Output the [x, y] coordinate of the center of the cell containing the given text.  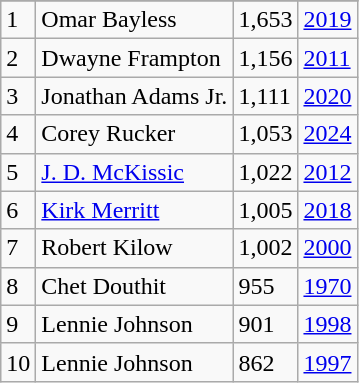
955 [266, 286]
2000 [328, 248]
2 [18, 58]
Chet Douthit [134, 286]
9 [18, 324]
2024 [328, 134]
3 [18, 96]
J. D. McKissic [134, 172]
5 [18, 172]
Jonathan Adams Jr. [134, 96]
1,022 [266, 172]
1 [18, 20]
2011 [328, 58]
4 [18, 134]
Corey Rucker [134, 134]
Robert Kilow [134, 248]
Dwayne Frampton [134, 58]
2020 [328, 96]
1,653 [266, 20]
1,156 [266, 58]
1,111 [266, 96]
2018 [328, 210]
6 [18, 210]
7 [18, 248]
1998 [328, 324]
862 [266, 362]
1,002 [266, 248]
1997 [328, 362]
Kirk Merritt [134, 210]
2019 [328, 20]
2012 [328, 172]
8 [18, 286]
901 [266, 324]
10 [18, 362]
Omar Bayless [134, 20]
1,005 [266, 210]
1970 [328, 286]
1,053 [266, 134]
